Find where the given text appears and provide that cell's center as (X, Y) coordinate. 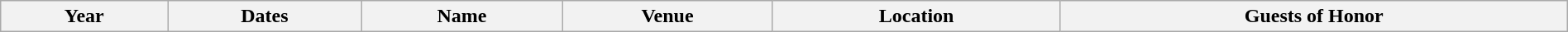
Name (461, 16)
Venue (667, 16)
Guests of Honor (1313, 16)
Location (916, 16)
Year (84, 16)
Dates (265, 16)
